Pinpoint the cell where the given text exists, returning its [X, Y] midpoint coordinate. 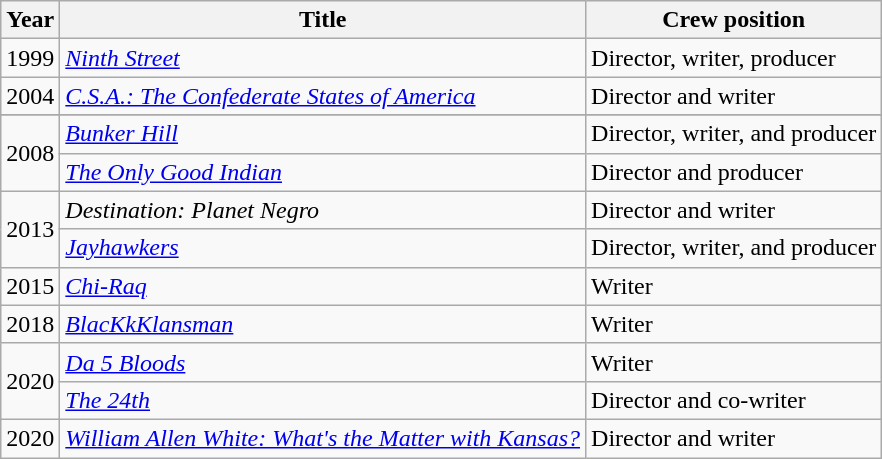
Director and co-writer [734, 400]
1999 [30, 58]
Bunker Hill [323, 134]
Destination: Planet Negro [323, 210]
2015 [30, 286]
The Only Good Indian [323, 172]
Title [323, 20]
Crew position [734, 20]
2013 [30, 229]
Da 5 Bloods [323, 362]
2008 [30, 153]
Jayhawkers [323, 248]
Chi-Raq [323, 286]
Director, writer, producer [734, 58]
Ninth Street [323, 58]
BlacKkKlansman [323, 324]
C.S.A.: The Confederate States of America [323, 96]
William Allen White: What's the Matter with Kansas? [323, 438]
2018 [30, 324]
2004 [30, 96]
The 24th [323, 400]
Director and producer [734, 172]
Year [30, 20]
